Pinpoint the cell where the given text exists, returning its [X, Y] midpoint coordinate. 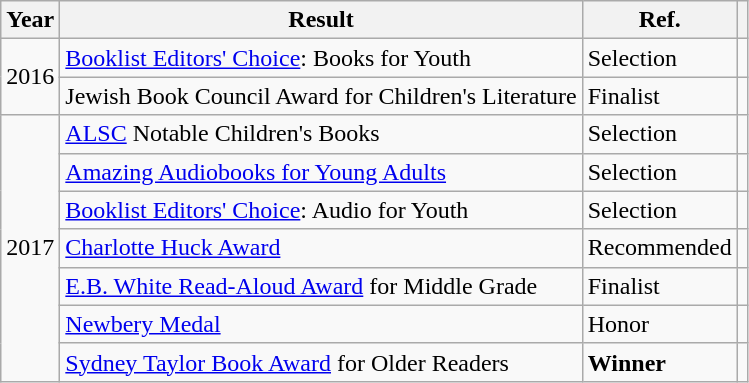
E.B. White Read-Aloud Award for Middle Grade [321, 286]
Sydney Taylor Book Award for Older Readers [321, 362]
2017 [30, 248]
Booklist Editors' Choice: Audio for Youth [321, 210]
Winner [660, 362]
Jewish Book Council Award for Children's Literature [321, 96]
Result [321, 20]
ALSC Notable Children's Books [321, 134]
Newbery Medal [321, 324]
Charlotte Huck Award [321, 248]
Booklist Editors' Choice: Books for Youth [321, 58]
Ref. [660, 20]
Recommended [660, 248]
Year [30, 20]
Amazing Audiobooks for Young Adults [321, 172]
Honor [660, 324]
2016 [30, 77]
